Detect which cell encompasses the target text, then output its [x, y] center coordinate. 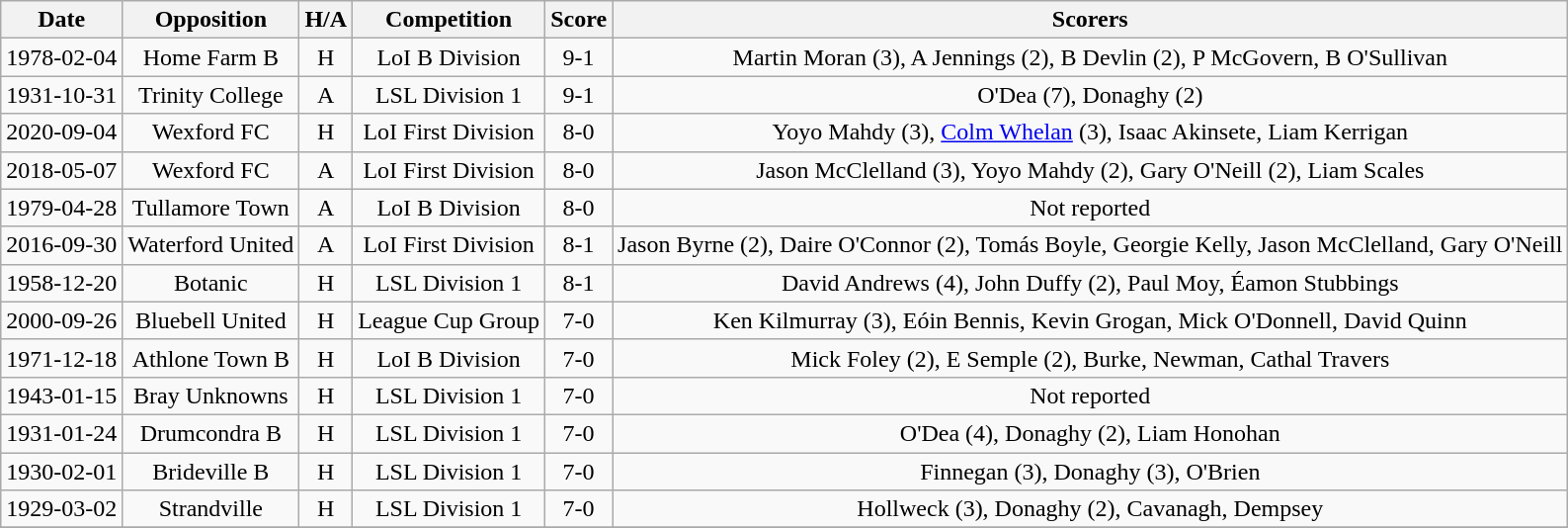
1978-02-04 [61, 57]
2020-09-04 [61, 132]
Opposition [211, 20]
1979-04-28 [61, 208]
1958-12-20 [61, 283]
Jason McClelland (3), Yoyo Mahdy (2), Gary O'Neill (2), Liam Scales [1091, 170]
1943-01-15 [61, 396]
Hollweck (3), Donaghy (2), Cavanagh, Dempsey [1091, 509]
David Andrews (4), John Duffy (2), Paul Moy, Éamon Stubbings [1091, 283]
Score [579, 20]
Jason Byrne (2), Daire O'Connor (2), Tomás Boyle, Georgie Kelly, Jason McClelland, Gary O'Neill [1091, 245]
Ken Kilmurray (3), Eóin Bennis, Kevin Grogan, Mick O'Donnell, David Quinn [1091, 320]
Botanic [211, 283]
Drumcondra B [211, 433]
Scorers [1091, 20]
1930-02-01 [61, 472]
Athlone Town B [211, 358]
1929-03-02 [61, 509]
Waterford United [211, 245]
Bluebell United [211, 320]
Finnegan (3), Donaghy (3), O'Brien [1091, 472]
O'Dea (4), Donaghy (2), Liam Honohan [1091, 433]
Martin Moran (3), A Jennings (2), B Devlin (2), P McGovern, B O'Sullivan [1091, 57]
Trinity College [211, 95]
2016-09-30 [61, 245]
Bray Unknowns [211, 396]
2018-05-07 [61, 170]
1931-01-24 [61, 433]
1931-10-31 [61, 95]
H/A [326, 20]
1971-12-18 [61, 358]
Home Farm B [211, 57]
Yoyo Mahdy (3), Colm Whelan (3), Isaac Akinsete, Liam Kerrigan [1091, 132]
Mick Foley (2), E Semple (2), Burke, Newman, Cathal Travers [1091, 358]
Competition [449, 20]
O'Dea (7), Donaghy (2) [1091, 95]
League Cup Group [449, 320]
Date [61, 20]
Strandville [211, 509]
2000-09-26 [61, 320]
Brideville B [211, 472]
Tullamore Town [211, 208]
